Determine the [X, Y] coordinate at the center of the cell enclosing the given text.  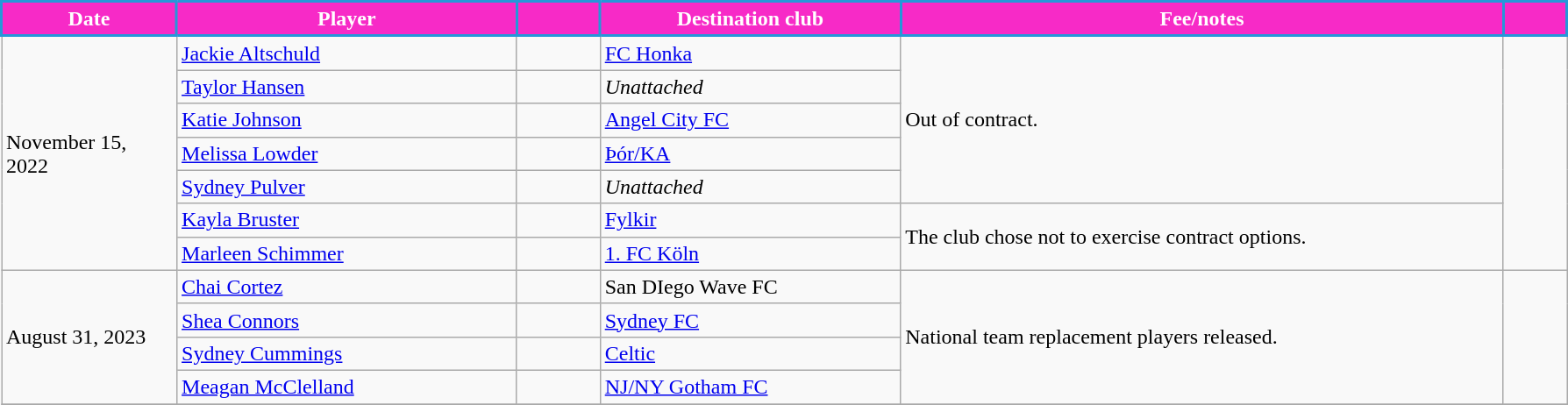
Date [89, 19]
Sydney FC [751, 320]
San DIego Wave FC [751, 287]
November 15, 2022 [89, 153]
Chai Cortez [347, 287]
Player [347, 19]
Katie Johnson [347, 120]
Melissa Lowder [347, 153]
Shea Connors [347, 320]
Destination club [751, 19]
Out of contract. [1202, 119]
Sydney Cummings [347, 353]
August 31, 2023 [89, 337]
Jackie Altschuld [347, 53]
NJ/NY Gotham FC [751, 387]
National team replacement players released. [1202, 337]
Meagan McClelland [347, 387]
Kayla Bruster [347, 220]
Þór/KA [751, 153]
Fee/notes [1202, 19]
The club chose not to exercise contract options. [1202, 237]
Sydney Pulver [347, 187]
Taylor Hansen [347, 87]
Marleen Schimmer [347, 253]
Angel City FC [751, 120]
Fylkir [751, 220]
1. FC Köln [751, 253]
Celtic [751, 353]
FC Honka [751, 53]
